Identify which cell holds the provided text, then report its (x, y) central coordinate. 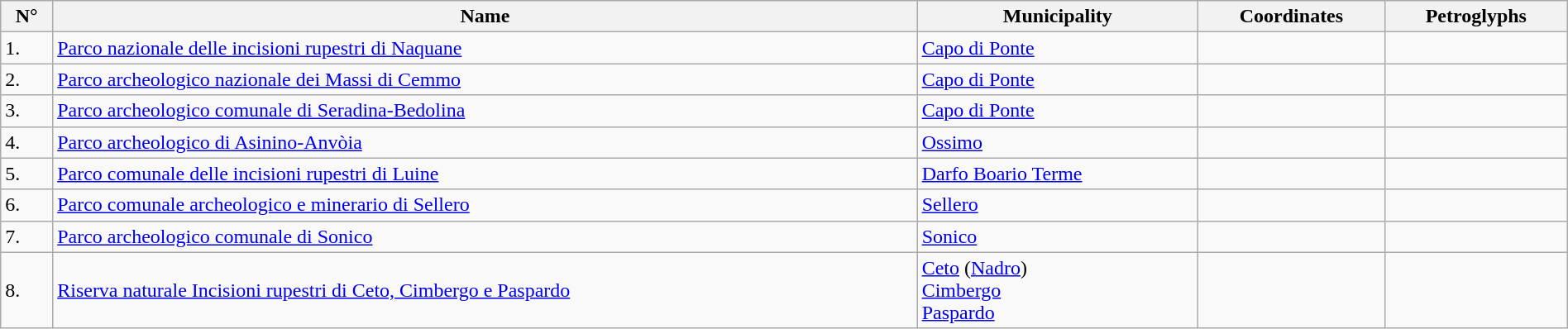
Parco archeologico nazionale dei Massi di Cemmo (485, 79)
Name (485, 17)
Coordinates (1291, 17)
Parco archeologico di Asinino-Anvòia (485, 142)
Darfo Boario Terme (1057, 174)
Parco archeologico comunale di Seradina-Bedolina (485, 111)
1. (26, 48)
Parco comunale archeologico e minerario di Sellero (485, 205)
3. (26, 111)
Ceto (Nadro) Cimbergo Paspardo (1057, 290)
Parco comunale delle incisioni rupestri di Luine (485, 174)
Sellero (1057, 205)
Petroglyphs (1475, 17)
7. (26, 236)
4. (26, 142)
Parco archeologico comunale di Sonico (485, 236)
6. (26, 205)
Riserva naturale Incisioni rupestri di Ceto, Cimbergo e Paspardo (485, 290)
Sonico (1057, 236)
Ossimo (1057, 142)
Parco nazionale delle incisioni rupestri di Naquane (485, 48)
N° (26, 17)
Municipality (1057, 17)
8. (26, 290)
5. (26, 174)
2. (26, 79)
